Provide the (X, Y) coordinate of the cell's center where the given text is located.  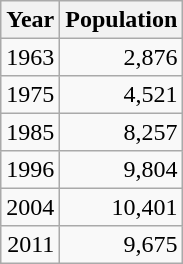
2004 (30, 206)
Year (30, 20)
9,804 (122, 170)
1985 (30, 132)
1996 (30, 170)
8,257 (122, 132)
2011 (30, 244)
10,401 (122, 206)
1975 (30, 94)
4,521 (122, 94)
1963 (30, 56)
Population (122, 20)
2,876 (122, 56)
9,675 (122, 244)
